Search for the cell housing the specified text and yield its [x, y] center coordinate. 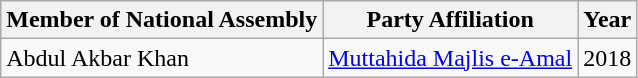
Party Affiliation [450, 20]
Year [608, 20]
2018 [608, 58]
Member of National Assembly [162, 20]
Abdul Akbar Khan [162, 58]
Muttahida Majlis e-Amal [450, 58]
